Pinpoint the cell where the given text exists, returning its [X, Y] midpoint coordinate. 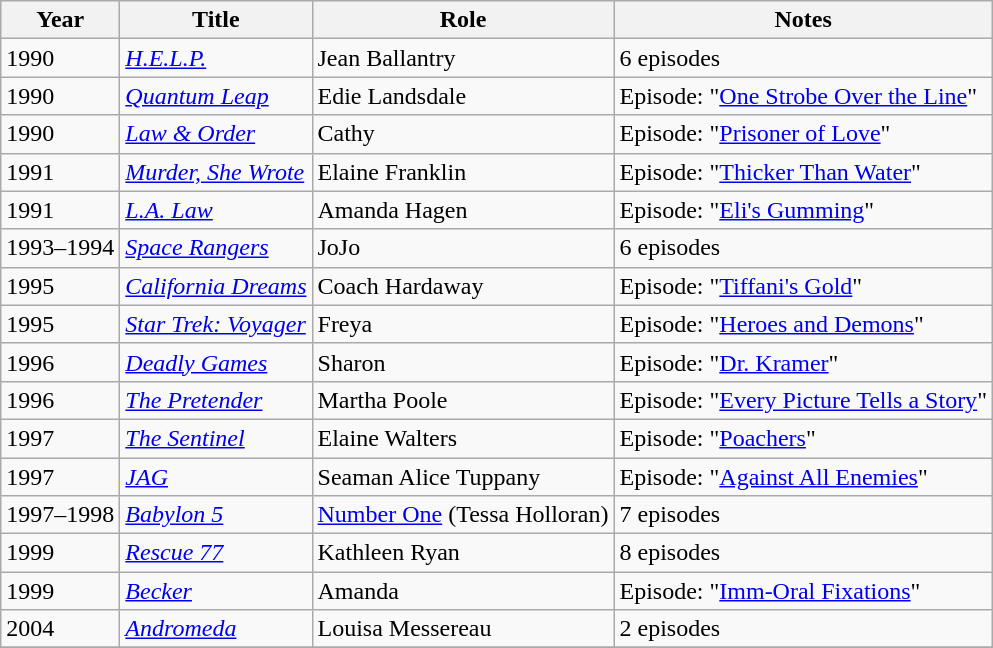
Murder, She Wrote [216, 172]
Episode: "One Strobe Over the Line" [803, 96]
Title [216, 20]
7 episodes [803, 515]
Episode: "Heroes and Demons" [803, 324]
Cathy [463, 134]
Coach Hardaway [463, 286]
Episode: "Every Picture Tells a Story" [803, 400]
The Pretender [216, 400]
JoJo [463, 248]
Episode: "Against All Enemies" [803, 477]
Star Trek: Voyager [216, 324]
Edie Landsdale [463, 96]
Episode: "Imm-Oral Fixations" [803, 591]
Amanda Hagen [463, 210]
2 episodes [803, 629]
Episode: "Eli's Gumming" [803, 210]
Episode: "Tiffani's Gold" [803, 286]
Rescue 77 [216, 553]
Episode: "Prisoner of Love" [803, 134]
Sharon [463, 362]
H.E.L.P. [216, 58]
Episode: "Thicker Than Water" [803, 172]
L.A. Law [216, 210]
1993–1994 [60, 248]
Law & Order [216, 134]
The Sentinel [216, 438]
Elaine Franklin [463, 172]
Babylon 5 [216, 515]
Quantum Leap [216, 96]
Amanda [463, 591]
JAG [216, 477]
2004 [60, 629]
Number One (Tessa Holloran) [463, 515]
8 episodes [803, 553]
Episode: "Dr. Kramer" [803, 362]
Role [463, 20]
Jean Ballantry [463, 58]
Year [60, 20]
1997–1998 [60, 515]
Becker [216, 591]
Space Rangers [216, 248]
Notes [803, 20]
Freya [463, 324]
Episode: "Poachers" [803, 438]
Louisa Messereau [463, 629]
Seaman Alice Tuppany [463, 477]
Deadly Games [216, 362]
Martha Poole [463, 400]
California Dreams [216, 286]
Andromeda [216, 629]
Kathleen Ryan [463, 553]
Elaine Walters [463, 438]
